Provide the [x, y] coordinate of the cell's center where the given text is located.  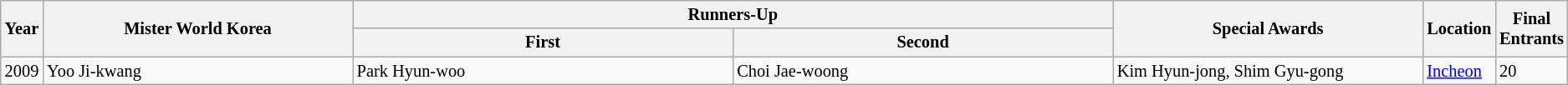
Mister World Korea [197, 28]
First [544, 42]
20 [1532, 71]
Runners-Up [733, 14]
Special Awards [1268, 28]
Location [1458, 28]
Choi Jae-woong [923, 71]
Kim Hyun-jong, Shim Gyu-gong [1268, 71]
Year [22, 28]
Yoo Ji-kwang [197, 71]
Final Entrants [1532, 28]
Incheon [1458, 71]
Second [923, 42]
2009 [22, 71]
Park Hyun-woo [544, 71]
